Locate the cell with the specified text and output its [X, Y] center coordinate. 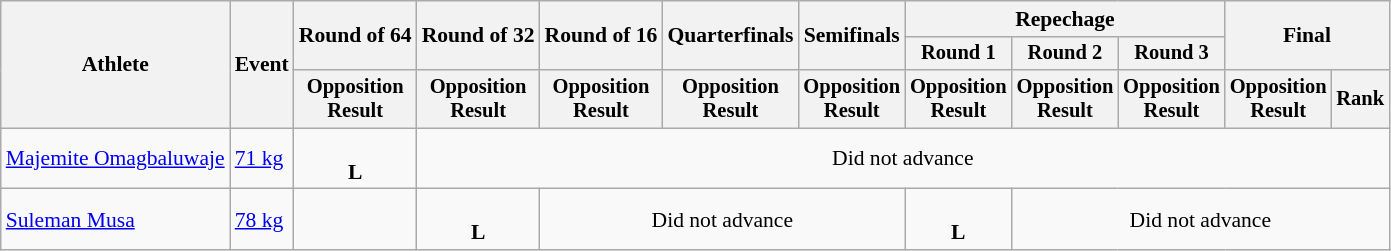
Round 3 [1172, 54]
78 kg [262, 220]
Athlete [116, 64]
Round of 16 [602, 36]
Round 1 [958, 54]
Repechage [1065, 19]
Semifinals [852, 36]
Rank [1360, 99]
Majemite Omagbaluwaje [116, 158]
Round 2 [1066, 54]
Quarterfinals [730, 36]
71 kg [262, 158]
Final [1307, 36]
Round of 32 [478, 36]
Event [262, 64]
Round of 64 [356, 36]
Suleman Musa [116, 220]
